Extract the [x, y] coordinate from the center of the cell holding the provided text.  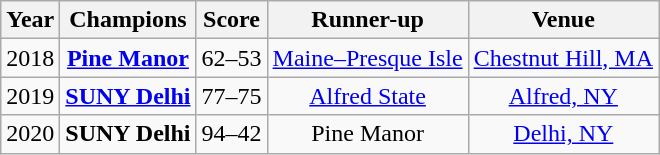
2020 [30, 134]
Venue [563, 20]
Alfred, NY [563, 96]
2018 [30, 58]
62–53 [232, 58]
Runner-up [368, 20]
Alfred State [368, 96]
Delhi, NY [563, 134]
Maine–Presque Isle [368, 58]
Champions [128, 20]
Score [232, 20]
2019 [30, 96]
94–42 [232, 134]
77–75 [232, 96]
Chestnut Hill, MA [563, 58]
Year [30, 20]
